Search for the cell housing the specified text and yield its (X, Y) center coordinate. 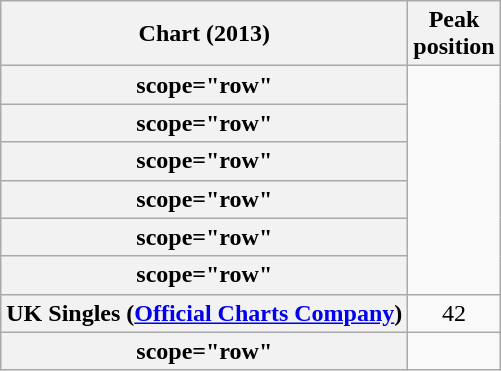
Peakposition (454, 34)
UK Singles (Official Charts Company) (204, 313)
42 (454, 313)
Chart (2013) (204, 34)
